For the text-containing cell, return its midpoint in [x, y] coordinate format. 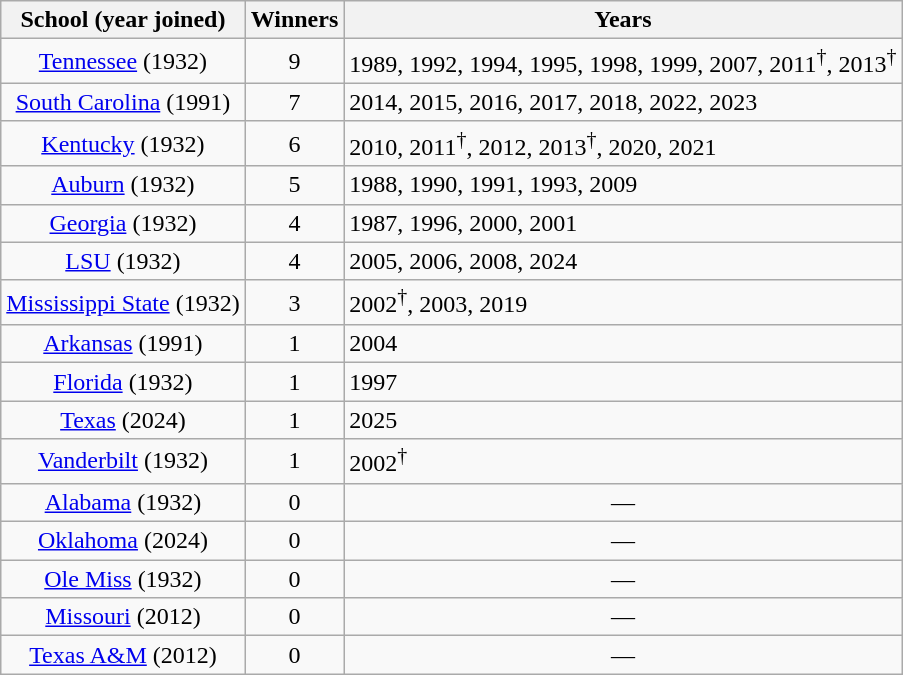
2005, 2006, 2008, 2024 [623, 261]
2004 [623, 344]
1997 [623, 382]
Ole Miss (1932) [123, 579]
Auburn (1932) [123, 185]
Kentucky (1932) [123, 144]
Tennessee (1932) [123, 62]
Texas (2024) [123, 420]
Years [623, 20]
Arkansas (1991) [123, 344]
2010, 2011†, 2012, 2013†, 2020, 2021 [623, 144]
Mississippi State (1932) [123, 302]
Georgia (1932) [123, 223]
6 [294, 144]
5 [294, 185]
2025 [623, 420]
Alabama (1932) [123, 502]
South Carolina (1991) [123, 102]
Winners [294, 20]
2002†, 2003, 2019 [623, 302]
Florida (1932) [123, 382]
School (year joined) [123, 20]
1988, 1990, 1991, 1993, 2009 [623, 185]
9 [294, 62]
2014, 2015, 2016, 2017, 2018, 2022, 2023 [623, 102]
1989, 1992, 1994, 1995, 1998, 1999, 2007, 2011†, 2013† [623, 62]
Texas A&M (2012) [123, 655]
2002† [623, 462]
1987, 1996, 2000, 2001 [623, 223]
Vanderbilt (1932) [123, 462]
7 [294, 102]
LSU (1932) [123, 261]
Oklahoma (2024) [123, 541]
Missouri (2012) [123, 617]
3 [294, 302]
